Scan for the cell matching the given text and deliver its (X, Y) coordinate at center. 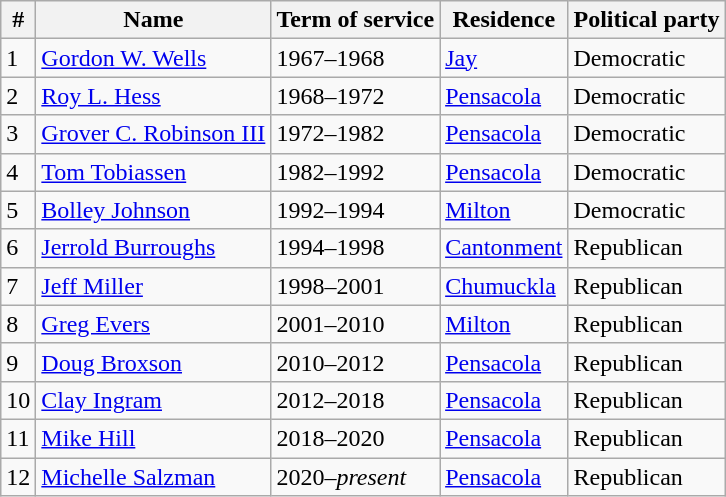
Gordon W. Wells (154, 58)
1998–2001 (356, 286)
1968–1972 (356, 96)
Residence (504, 20)
1 (18, 58)
Cantonment (504, 248)
2018–2020 (356, 438)
Doug Broxson (154, 362)
8 (18, 324)
12 (18, 477)
Clay Ingram (154, 400)
Tom Tobiassen (154, 172)
Chumuckla (504, 286)
Michelle Salzman (154, 477)
2012–2018 (356, 400)
Greg Evers (154, 324)
1992–1994 (356, 210)
2010–2012 (356, 362)
4 (18, 172)
2020–present (356, 477)
1994–1998 (356, 248)
2 (18, 96)
Jeff Miller (154, 286)
3 (18, 134)
6 (18, 248)
Grover C. Robinson III (154, 134)
1967–1968 (356, 58)
9 (18, 362)
Political party (646, 20)
Name (154, 20)
Mike Hill (154, 438)
Jay (504, 58)
Roy L. Hess (154, 96)
7 (18, 286)
11 (18, 438)
1972–1982 (356, 134)
Term of service (356, 20)
10 (18, 400)
1982–1992 (356, 172)
Bolley Johnson (154, 210)
# (18, 20)
2001–2010 (356, 324)
5 (18, 210)
Jerrold Burroughs (154, 248)
